Determine the (x, y) coordinate at the center of the cell enclosing the given text.  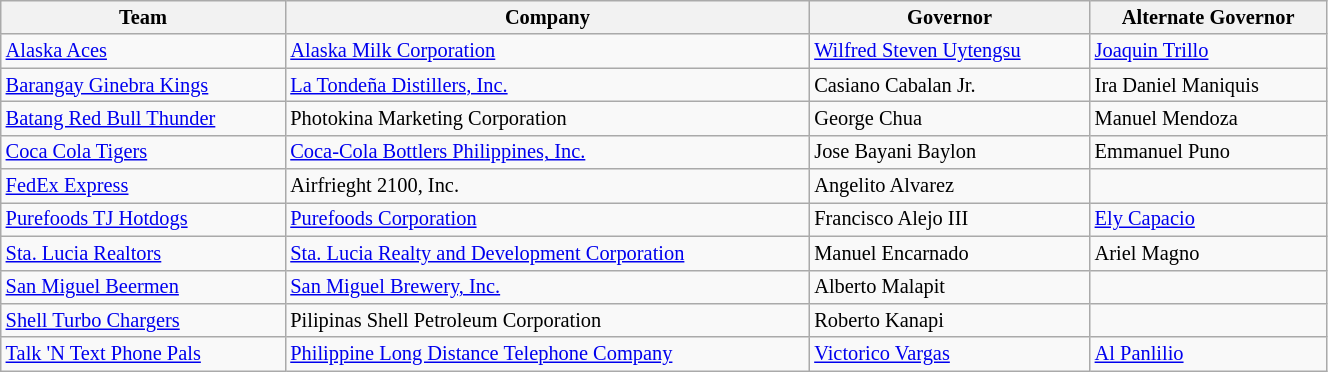
Al Panlilio (1208, 354)
Coca Cola Tigers (144, 152)
Manuel Encarnado (949, 253)
George Chua (949, 118)
La Tondeña Distillers, Inc. (547, 85)
Team (144, 17)
Francisco Alejo III (949, 219)
San Miguel Brewery, Inc. (547, 287)
Pilipinas Shell Petroleum Corporation (547, 320)
Alaska Aces (144, 51)
Philippine Long Distance Telephone Company (547, 354)
Roberto Kanapi (949, 320)
Ely Capacio (1208, 219)
Casiano Cabalan Jr. (949, 85)
San Miguel Beermen (144, 287)
Batang Red Bull Thunder (144, 118)
Shell Turbo Chargers (144, 320)
Talk 'N Text Phone Pals (144, 354)
Alberto Malapit (949, 287)
Ariel Magno (1208, 253)
Sta. Lucia Realty and Development Corporation (547, 253)
Photokina Marketing Corporation (547, 118)
Alaska Milk Corporation (547, 51)
Manuel Mendoza (1208, 118)
Jose Bayani Baylon (949, 152)
Barangay Ginebra Kings (144, 85)
Sta. Lucia Realtors (144, 253)
Ira Daniel Maniquis (1208, 85)
Purefoods TJ Hotdogs (144, 219)
Governor (949, 17)
Company (547, 17)
Joaquin Trillo (1208, 51)
Purefoods Corporation (547, 219)
FedEx Express (144, 186)
Alternate Governor (1208, 17)
Coca-Cola Bottlers Philippines, Inc. (547, 152)
Victorico Vargas (949, 354)
Emmanuel Puno (1208, 152)
Airfrieght 2100, Inc. (547, 186)
Wilfred Steven Uytengsu (949, 51)
Angelito Alvarez (949, 186)
